For the text-containing cell, return its midpoint in [X, Y] coordinate format. 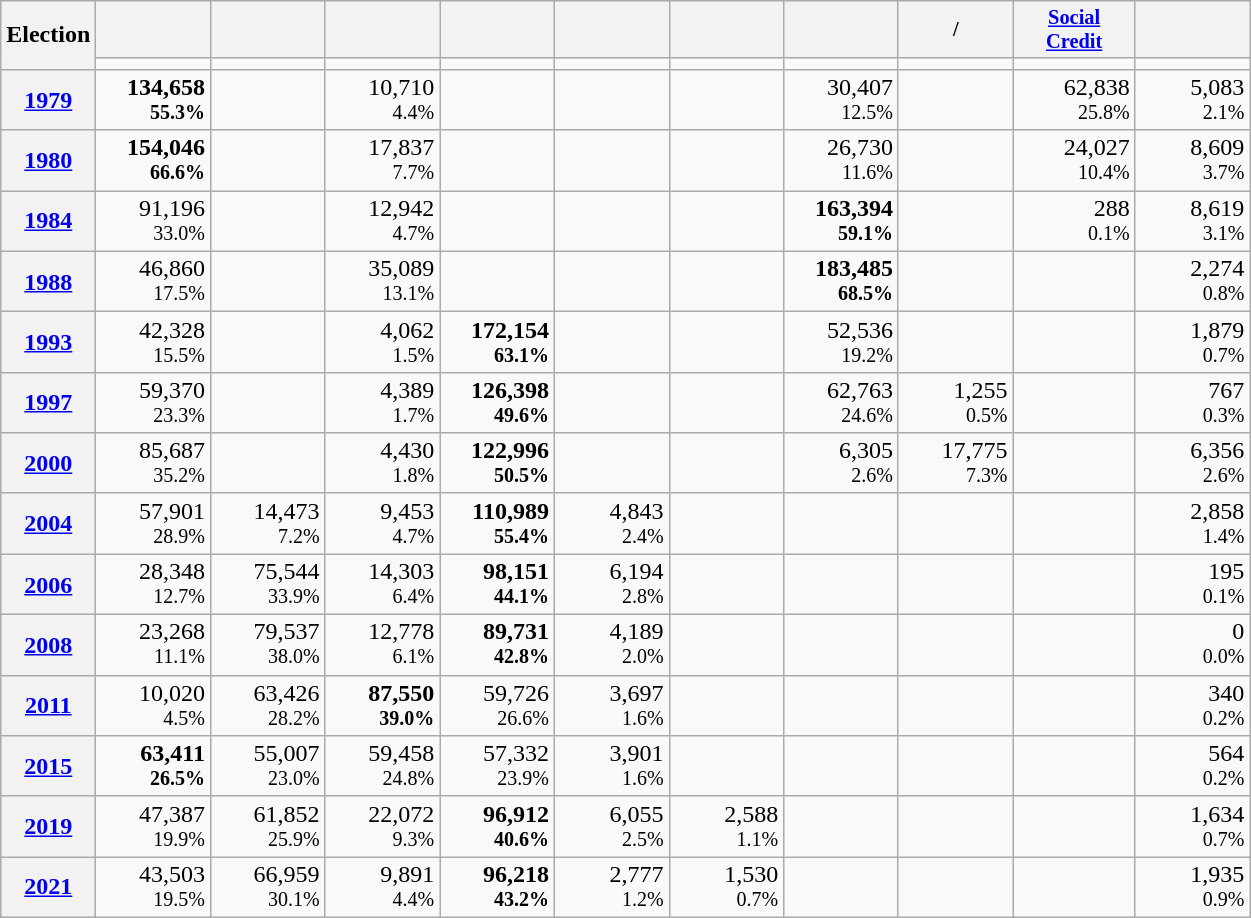
4,1892.0% [612, 646]
4,0621.5% [382, 342]
2004 [48, 524]
2011 [48, 706]
4,8432.4% [612, 524]
SocialCredit [1074, 30]
24,02710.4% [1074, 160]
57,90128.9% [154, 524]
2,7771.2% [612, 888]
172,15463.1% [498, 342]
12,9424.7% [382, 222]
183,48568.5% [842, 282]
1980 [48, 160]
57,33223.9% [498, 766]
1,8790.7% [1192, 342]
96,21843.2% [498, 888]
46,86017.5% [154, 282]
59,45824.8% [382, 766]
2,2740.8% [1192, 282]
26,73011.6% [842, 160]
2,5881.1% [726, 826]
9,4534.7% [382, 524]
61,85225.9% [268, 826]
91,19633.0% [154, 222]
85,68735.2% [154, 464]
6,3562.6% [1192, 464]
126,39849.6% [498, 402]
66,95930.1% [268, 888]
14,4737.2% [268, 524]
35,08913.1% [382, 282]
17,7757.3% [956, 464]
10,7104.4% [382, 100]
3,6971.6% [612, 706]
00.0% [1192, 646]
10,0204.5% [154, 706]
134,65855.3% [154, 100]
3400.2% [1192, 706]
154,04666.6% [154, 160]
63,42628.2% [268, 706]
Election [48, 36]
23,26811.1% [154, 646]
110,98955.4% [498, 524]
163,39459.1% [842, 222]
42,32815.5% [154, 342]
1950.1% [1192, 584]
4,4301.8% [382, 464]
89,73142.8% [498, 646]
62,76324.6% [842, 402]
8,6093.7% [1192, 160]
4,3891.7% [382, 402]
17,8377.7% [382, 160]
62,83825.8% [1074, 100]
1,2550.5% [956, 402]
47,38719.9% [154, 826]
5,0832.1% [1192, 100]
96,91240.6% [498, 826]
2021 [48, 888]
1,5300.7% [726, 888]
87,55039.0% [382, 706]
14,3036.4% [382, 584]
1993 [48, 342]
6,0552.5% [612, 826]
2019 [48, 826]
1988 [48, 282]
1979 [48, 100]
63,41126.5% [154, 766]
1997 [48, 402]
2015 [48, 766]
6,1942.8% [612, 584]
52,53619.2% [842, 342]
1,9350.9% [1192, 888]
2008 [48, 646]
12,7786.1% [382, 646]
7670.3% [1192, 402]
2880.1% [1074, 222]
8,6193.1% [1192, 222]
6,3052.6% [842, 464]
59,37023.3% [154, 402]
2000 [48, 464]
30,40712.5% [842, 100]
98,15144.1% [498, 584]
1,6340.7% [1192, 826]
43,50319.5% [154, 888]
/ [956, 30]
1984 [48, 222]
2006 [48, 584]
3,9011.6% [612, 766]
59,72626.6% [498, 706]
79,53738.0% [268, 646]
5640.2% [1192, 766]
9,8914.4% [382, 888]
22,0729.3% [382, 826]
75,54433.9% [268, 584]
28,34812.7% [154, 584]
55,00723.0% [268, 766]
2,8581.4% [1192, 524]
122,99650.5% [498, 464]
